Provide the (X, Y) coordinate of the cell's center where the given text is located.  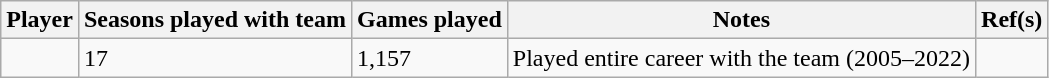
Ref(s) (1012, 20)
Played entire career with the team (2005–2022) (741, 58)
17 (214, 58)
Games played (430, 20)
1,157 (430, 58)
Seasons played with team (214, 20)
Player (40, 20)
Notes (741, 20)
